Locate the cell with the specified text and output its [X, Y] center coordinate. 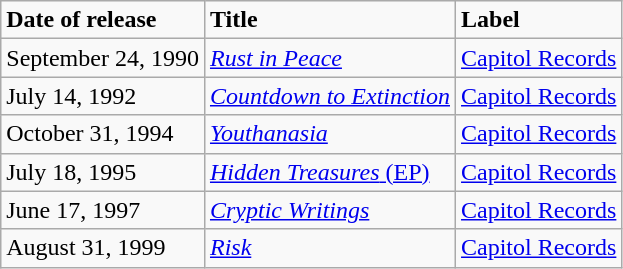
June 17, 1997 [103, 210]
October 31, 1994 [103, 134]
July 14, 1992 [103, 96]
Risk [330, 248]
Youthanasia [330, 134]
Title [330, 20]
Hidden Treasures (EP) [330, 172]
September 24, 1990 [103, 58]
July 18, 1995 [103, 172]
Cryptic Writings [330, 210]
Countdown to Extinction [330, 96]
Rust in Peace [330, 58]
August 31, 1999 [103, 248]
Label [539, 20]
Date of release [103, 20]
